Detect which cell encompasses the target text, then output its [X, Y] center coordinate. 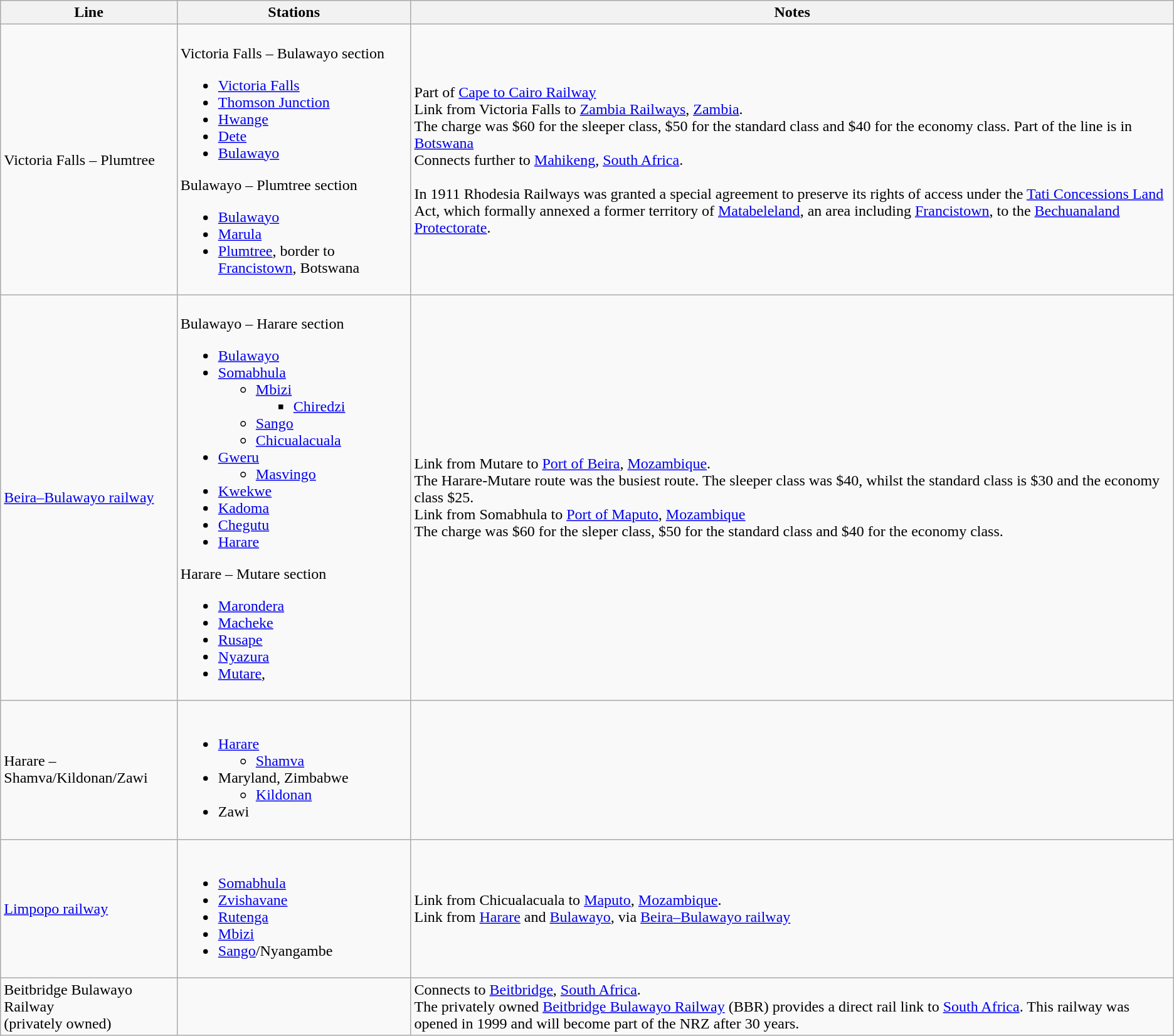
SomabhulaZvishavaneRutengaMbiziSango/Nyangambe [293, 908]
Stations [293, 13]
HarareShamvaMaryland, ZimbabweKildonanZawi [293, 770]
Beira–Bulawayo railway [89, 498]
Line [89, 13]
Harare – Shamva/Kildonan/Zawi [89, 770]
Limpopo railway [89, 908]
Victoria Falls – Plumtree [89, 159]
Notes [792, 13]
Link from Chicualacuala to Maputo, Mozambique.Link from Harare and Bulawayo, via Beira–Bulawayo railway [792, 908]
Beitbridge Bulawayo Railway (privately owned) [89, 1007]
